Find where the given text appears and provide that cell's center as (x, y) coordinate. 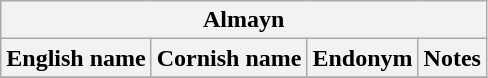
Endonym (362, 58)
English name (76, 58)
Almayn (244, 20)
Notes (452, 58)
Cornish name (229, 58)
